From the cell containing the given text, extract its center point as [X, Y] coordinate. 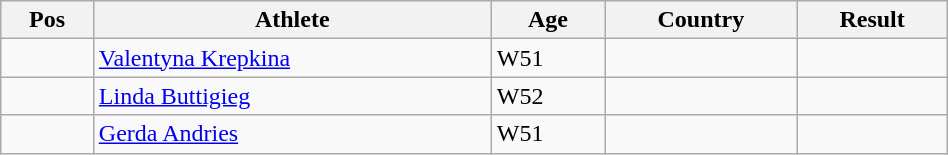
Valentyna Krepkina [292, 58]
Country [701, 20]
Gerda Andries [292, 134]
W52 [548, 96]
Linda Buttigieg [292, 96]
Age [548, 20]
Athlete [292, 20]
Result [872, 20]
Pos [48, 20]
